Provide the [X, Y] coordinate of the cell's center where the given text is located.  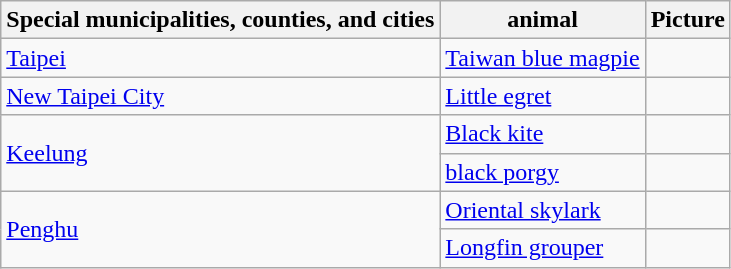
Penghu [220, 229]
Longfin grouper [542, 248]
Black kite [542, 134]
black porgy [542, 172]
Oriental skylark [542, 210]
Keelung [220, 153]
animal [542, 20]
Picture [688, 20]
Taipei [220, 58]
New Taipei City [220, 96]
Special municipalities, counties, and cities [220, 20]
Taiwan blue magpie [542, 58]
Little egret [542, 96]
